Search for the cell housing the specified text and yield its (x, y) center coordinate. 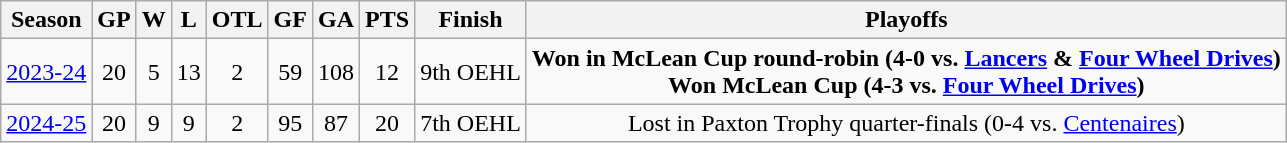
GP (114, 20)
95 (290, 123)
59 (290, 72)
Playoffs (906, 20)
GA (336, 20)
Lost in Paxton Trophy quarter-finals (0-4 vs. Centenaires) (906, 123)
5 (154, 72)
108 (336, 72)
2023-24 (46, 72)
W (154, 20)
PTS (388, 20)
13 (188, 72)
Season (46, 20)
OTL (237, 20)
2024-25 (46, 123)
Finish (471, 20)
12 (388, 72)
GF (290, 20)
Won in McLean Cup round-robin (4-0 vs. Lancers & Four Wheel Drives) Won McLean Cup (4-3 vs. Four Wheel Drives) (906, 72)
L (188, 20)
7th OEHL (471, 123)
87 (336, 123)
9th OEHL (471, 72)
